Scan for the cell matching the given text and deliver its [x, y] coordinate at center. 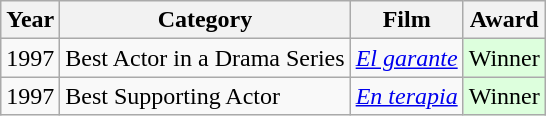
Best Actor in a Drama Series [205, 58]
Film [406, 20]
Best Supporting Actor [205, 96]
Category [205, 20]
Year [30, 20]
En terapia [406, 96]
Award [504, 20]
El garante [406, 58]
